Capture the cell that displays the provided text and extract its (X, Y) central coordinate. 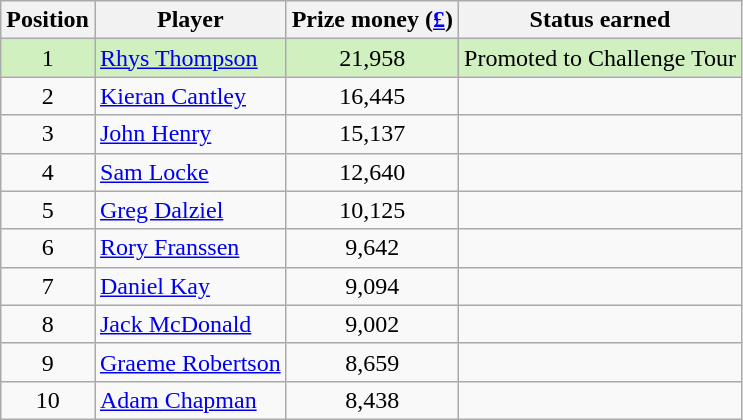
10,125 (372, 210)
Rory Franssen (190, 248)
Greg Dalziel (190, 210)
John Henry (190, 134)
16,445 (372, 96)
7 (48, 286)
9,642 (372, 248)
Status earned (600, 20)
Prize money (£) (372, 20)
Daniel Kay (190, 286)
21,958 (372, 58)
Sam Locke (190, 172)
15,137 (372, 134)
Player (190, 20)
8,659 (372, 362)
2 (48, 96)
9 (48, 362)
Promoted to Challenge Tour (600, 58)
4 (48, 172)
Adam Chapman (190, 400)
12,640 (372, 172)
1 (48, 58)
Kieran Cantley (190, 96)
Graeme Robertson (190, 362)
8,438 (372, 400)
Jack McDonald (190, 324)
10 (48, 400)
3 (48, 134)
9,094 (372, 286)
Rhys Thompson (190, 58)
8 (48, 324)
5 (48, 210)
9,002 (372, 324)
6 (48, 248)
Position (48, 20)
